For the text-containing cell, return its midpoint in [X, Y] coordinate format. 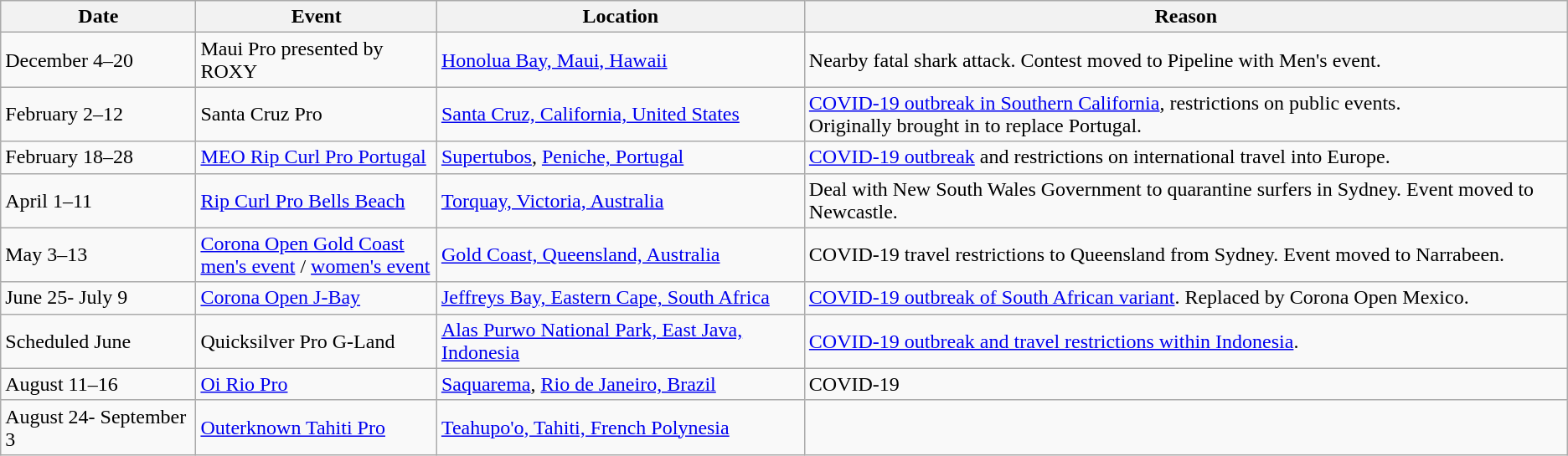
December 4–20 [99, 60]
Saquarema, Rio de Janeiro, Brazil [620, 384]
Alas Purwo National Park, East Java, Indonesia [620, 341]
COVID-19 travel restrictions to Queensland from Sydney. Event moved to Narrabeen. [1186, 254]
Santa Cruz, California, United States [620, 114]
COVID-19 outbreak of South African variant. Replaced by Corona Open Mexico. [1186, 298]
Scheduled June [99, 341]
Date [99, 17]
Torquay, Victoria, Australia [620, 201]
Reason [1186, 17]
COVID-19 [1186, 384]
MEO Rip Curl Pro Portugal [317, 157]
Honolua Bay, Maui, Hawaii [620, 60]
May 3–13 [99, 254]
August 24- September 3 [99, 427]
Deal with New South Wales Government to quarantine surfers in Sydney. Event moved to Newcastle. [1186, 201]
Corona Open Gold Coastmen's event / women's event [317, 254]
COVID-19 outbreak and restrictions on international travel into Europe. [1186, 157]
Location [620, 17]
Nearby fatal shark attack. Contest moved to Pipeline with Men's event. [1186, 60]
April 1–11 [99, 201]
Supertubos, Peniche, Portugal [620, 157]
Corona Open J-Bay [317, 298]
Maui Pro presented by ROXY [317, 60]
August 11–16 [99, 384]
February 2–12 [99, 114]
Quicksilver Pro G-Land [317, 341]
February 18–28 [99, 157]
Outerknown Tahiti Pro [317, 427]
Jeffreys Bay, Eastern Cape, South Africa [620, 298]
Gold Coast, Queensland, Australia [620, 254]
Teahupo'o, Tahiti, French Polynesia [620, 427]
Rip Curl Pro Bells Beach [317, 201]
COVID-19 outbreak and travel restrictions within Indonesia. [1186, 341]
Santa Cruz Pro [317, 114]
Oi Rio Pro [317, 384]
COVID-19 outbreak in Southern California, restrictions on public events.Originally brought in to replace Portugal. [1186, 114]
Event [317, 17]
June 25- July 9 [99, 298]
